For the text-containing cell, return its midpoint in [X, Y] coordinate format. 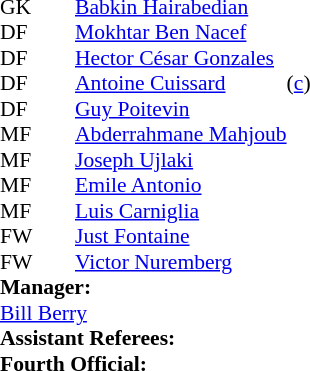
Luis Carniglia [181, 211]
Victor Nuremberg [181, 262]
Manager: [144, 287]
Just Fontaine [181, 237]
Abderrahmane Mahjoub [181, 135]
Emile Antonio [181, 185]
Mokhtar Ben Nacef [181, 33]
Guy Poitevin [181, 109]
Joseph Ujlaki [181, 160]
Antoine Cuissard [181, 83]
Hector César Gonzales [181, 58]
